Provide the (X, Y) coordinate of the cell's center where the given text is located.  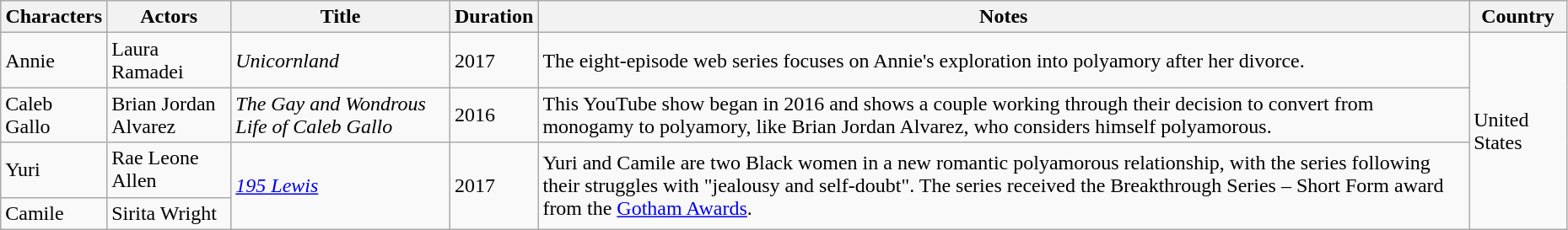
Unicornland (341, 61)
Actors (169, 17)
Camile (54, 213)
Caleb Gallo (54, 115)
Title (341, 17)
Sirita Wright (169, 213)
United States (1518, 131)
195 Lewis (341, 185)
The Gay and Wondrous Life of Caleb Gallo (341, 115)
2016 (493, 115)
Laura Ramadei (169, 61)
Rae Leone Allen (169, 170)
Yuri (54, 170)
Country (1518, 17)
Annie (54, 61)
Brian Jordan Alvarez (169, 115)
The eight-episode web series focuses on Annie's exploration into polyamory after her divorce. (1004, 61)
Duration (493, 17)
Characters (54, 17)
Notes (1004, 17)
